From the cell containing the given text, extract its center point as [x, y] coordinate. 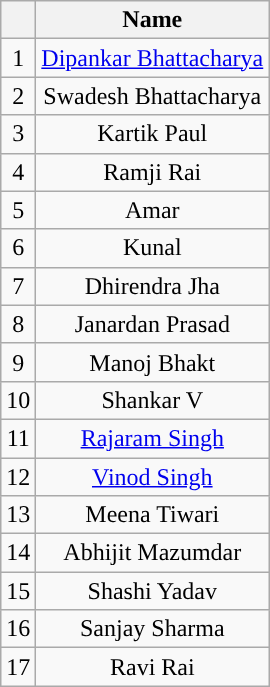
Ravi Rai [152, 667]
16 [18, 629]
17 [18, 667]
Name [152, 20]
6 [18, 248]
5 [18, 210]
2 [18, 96]
11 [18, 438]
Meena Tiwari [152, 515]
8 [18, 324]
14 [18, 553]
15 [18, 591]
Shankar V [152, 400]
Swadesh Bhattacharya [152, 96]
7 [18, 286]
9 [18, 362]
Kartik Paul [152, 134]
Dipankar Bhattacharya [152, 58]
Janardan Prasad [152, 324]
13 [18, 515]
Shashi Yadav [152, 591]
Abhijit Mazumdar [152, 553]
4 [18, 172]
Amar [152, 210]
Ramji Rai [152, 172]
Dhirendra Jha [152, 286]
1 [18, 58]
Sanjay Sharma [152, 629]
Kunal [152, 248]
Vinod Singh [152, 477]
12 [18, 477]
10 [18, 400]
Rajaram Singh [152, 438]
3 [18, 134]
Manoj Bhakt [152, 362]
